Capture the cell that displays the provided text and extract its (x, y) central coordinate. 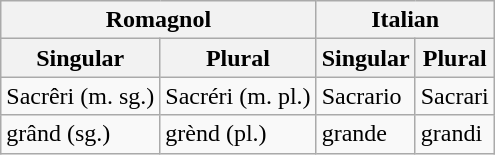
Sacréri (m. pl.) (238, 96)
Sacrario (366, 96)
Sacrêri (m. sg.) (80, 96)
grând (sg.) (80, 134)
grandi (454, 134)
Romagnol (158, 20)
Italian (405, 20)
Sacrari (454, 96)
grènd (pl.) (238, 134)
grande (366, 134)
